Locate the cell with the specified text and output its (X, Y) center coordinate. 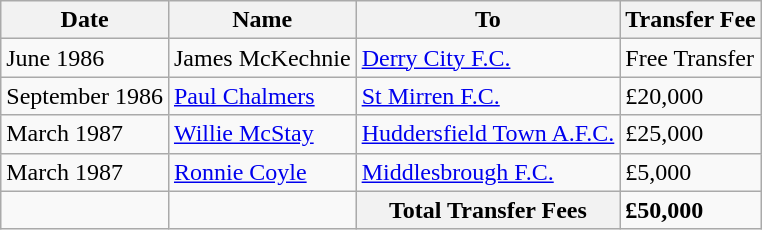
Date (85, 20)
Free Transfer (690, 58)
£50,000 (690, 210)
James McKechnie (262, 58)
September 1986 (85, 96)
Huddersfield Town A.F.C. (488, 134)
£5,000 (690, 172)
Ronnie Coyle (262, 172)
Name (262, 20)
Total Transfer Fees (488, 210)
June 1986 (85, 58)
St Mirren F.C. (488, 96)
To (488, 20)
Paul Chalmers (262, 96)
Willie McStay (262, 134)
£20,000 (690, 96)
Transfer Fee (690, 20)
£25,000 (690, 134)
Derry City F.C. (488, 58)
Middlesbrough F.C. (488, 172)
